Return [X, Y] of the center of cell containing provided text 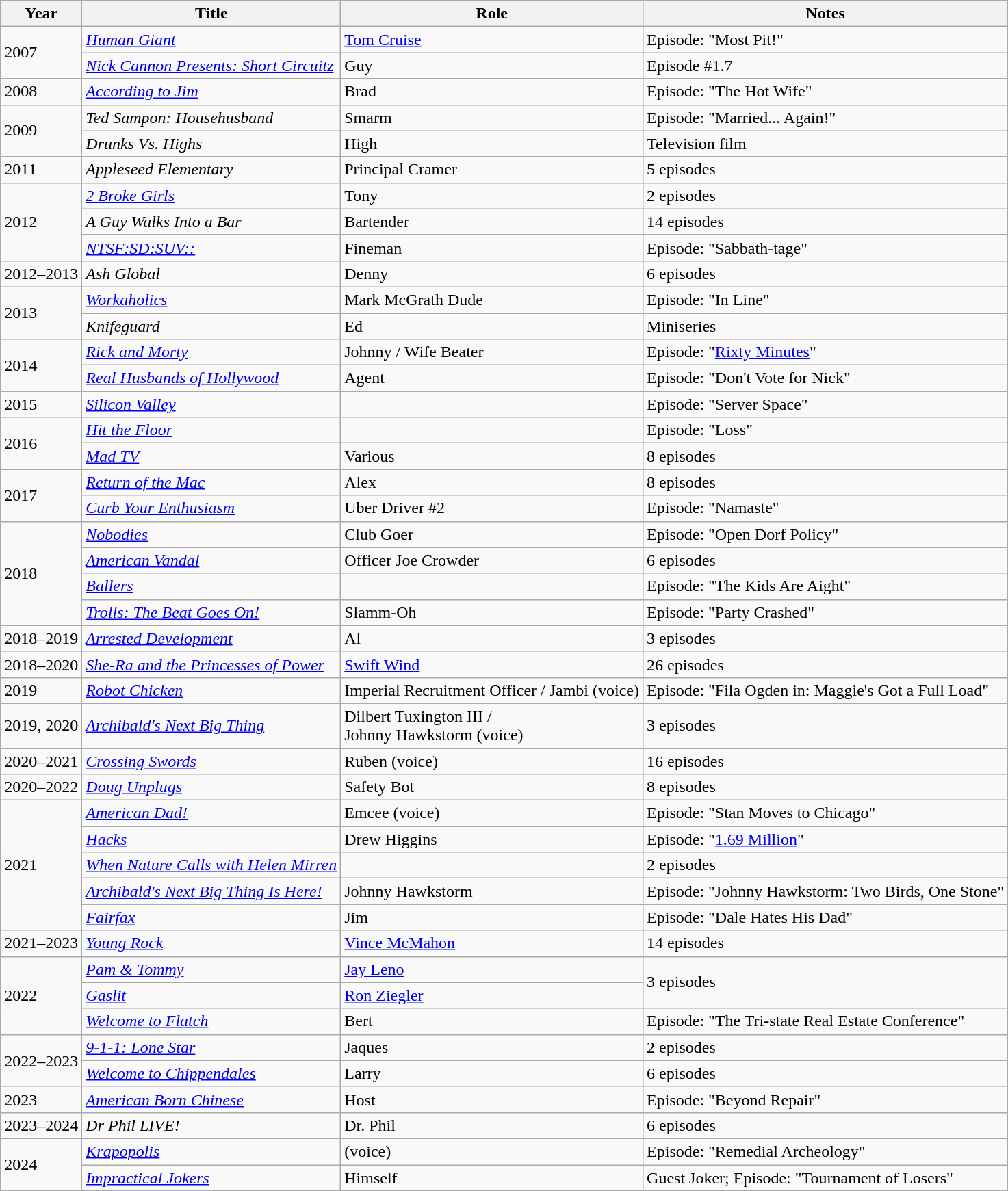
Larry [492, 1073]
Hacks [211, 839]
2 Broke Girls [211, 196]
Mad TV [211, 456]
Arrested Development [211, 638]
Dilbert Tuxington III /Johnny Hawkstorm (voice) [492, 725]
Episode: "Most Pit!" [825, 40]
2020–2022 [41, 787]
Episode #1.7 [825, 66]
Notes [825, 14]
Jim [492, 917]
Rick and Morty [211, 352]
Officer Joe Crowder [492, 560]
Archibald's Next Big Thing [211, 725]
Ruben (voice) [492, 761]
Alex [492, 482]
Episode: "The Tri-state Real Estate Conference" [825, 1021]
Smarm [492, 118]
Episode: "Fila Ogden in: Maggie's Got a Full Load" [825, 690]
Knifeguard [211, 326]
2022–2023 [41, 1060]
Real Husbands of Hollywood [211, 378]
Himself [492, 1177]
Ron Ziegler [492, 995]
When Nature Calls with Helen Mirren [211, 865]
Host [492, 1099]
2016 [41, 443]
Drunks Vs. Highs [211, 144]
2023–2024 [41, 1125]
NTSF:SD:SUV:: [211, 248]
Episode: "In Line" [825, 300]
5 episodes [825, 170]
Vince McMahon [492, 943]
Fineman [492, 248]
Episode: "Party Crashed" [825, 612]
Jaques [492, 1047]
Bartender [492, 222]
16 episodes [825, 761]
Episode: "Beyond Repair" [825, 1099]
American Dad! [211, 813]
Trolls: The Beat Goes On! [211, 612]
Bert [492, 1021]
9-1-1: Lone Star [211, 1047]
Krapopolis [211, 1151]
Al [492, 638]
2014 [41, 365]
Imperial Recruitment Officer / Jambi (voice) [492, 690]
2007 [41, 53]
Appleseed Elementary [211, 170]
Television film [825, 144]
Fairfax [211, 917]
Year [41, 14]
2021–2023 [41, 943]
Episode: "Remedial Archeology" [825, 1151]
2019, 2020 [41, 725]
A Guy Walks Into a Bar [211, 222]
Episode: "Don't Vote for Nick" [825, 378]
Nick Cannon Presents: Short Circuitz [211, 66]
2022 [41, 995]
Episode: "Sabbath-tage" [825, 248]
Episode: "Loss" [825, 430]
2018–2020 [41, 664]
Emcee (voice) [492, 813]
American Vandal [211, 560]
Pam & Tommy [211, 969]
Agent [492, 378]
2023 [41, 1099]
Miniseries [825, 326]
Archibald's Next Big Thing Is Here! [211, 891]
Episode: "Open Dorf Policy" [825, 534]
Uber Driver #2 [492, 508]
Dr Phil LIVE! [211, 1125]
Workaholics [211, 300]
Impractical Jokers [211, 1177]
Crossing Swords [211, 761]
Doug Unplugs [211, 787]
2018 [41, 573]
Episode: "Stan Moves to Chicago" [825, 813]
Curb Your Enthusiasm [211, 508]
Silicon Valley [211, 404]
2015 [41, 404]
Episode: "Married... Again!" [825, 118]
Episode: "Server Space" [825, 404]
Slamm-Oh [492, 612]
2018–2019 [41, 638]
According to Jim [211, 92]
High [492, 144]
Guest Joker; Episode: "Tournament of Losers" [825, 1177]
Ash Global [211, 274]
American Born Chinese [211, 1099]
Drew Higgins [492, 839]
Club Goer [492, 534]
2012 [41, 222]
Young Rock [211, 943]
Episode: "The Hot Wife" [825, 92]
Guy [492, 66]
26 episodes [825, 664]
2020–2021 [41, 761]
2009 [41, 131]
Robot Chicken [211, 690]
Welcome to Chippendales [211, 1073]
Tom Cruise [492, 40]
Episode: "The Kids Are Aight" [825, 586]
Ted Sampon: Househusband [211, 118]
2024 [41, 1164]
Return of the Mac [211, 482]
2008 [41, 92]
2012–2013 [41, 274]
Dr. Phil [492, 1125]
Tony [492, 196]
Various [492, 456]
2013 [41, 313]
Mark McGrath Dude [492, 300]
Episode: "1.69 Million" [825, 839]
Swift Wind [492, 664]
(voice) [492, 1151]
Episode: "Rixty Minutes" [825, 352]
Denny [492, 274]
2017 [41, 495]
Human Giant [211, 40]
Ballers [211, 586]
Title [211, 14]
Principal Cramer [492, 170]
2011 [41, 170]
Hit the Floor [211, 430]
Safety Bot [492, 787]
Johnny / Wife Beater [492, 352]
Gaslit [211, 995]
Jay Leno [492, 969]
Johnny Hawkstorm [492, 891]
Welcome to Flatch [211, 1021]
She-Ra and the Princesses of Power [211, 664]
Episode: "Johnny Hawkstorm: Two Birds, One Stone" [825, 891]
Role [492, 14]
Ed [492, 326]
2019 [41, 690]
Nobodies [211, 534]
Brad [492, 92]
Episode: "Dale Hates His Dad" [825, 917]
Episode: "Namaste" [825, 508]
2021 [41, 865]
